Capture the cell that displays the provided text and extract its [x, y] central coordinate. 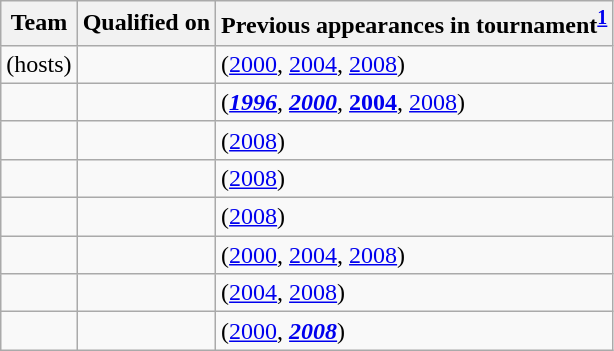
(2004, 2008) [414, 293]
Team [39, 24]
(2000, 2008) [414, 331]
(hosts) [39, 64]
Previous appearances in tournament1 [414, 24]
(1996, 2000, 2004, 2008) [414, 102]
Qualified on [146, 24]
